Search for the cell housing the specified text and yield its (X, Y) center coordinate. 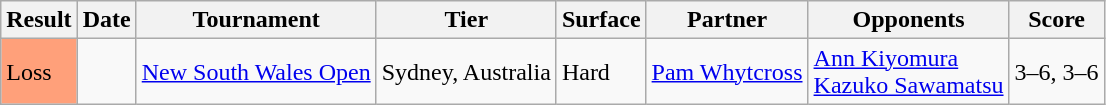
Score (1056, 20)
Sydney, Australia (466, 72)
Result (39, 20)
Opponents (908, 20)
Partner (727, 20)
Pam Whytcross (727, 72)
Ann Kiyomura Kazuko Sawamatsu (908, 72)
Tier (466, 20)
Hard (601, 72)
Surface (601, 20)
3–6, 3–6 (1056, 72)
Tournament (256, 20)
Loss (39, 72)
Date (106, 20)
New South Wales Open (256, 72)
